For the text-containing cell, return its midpoint in (x, y) coordinate format. 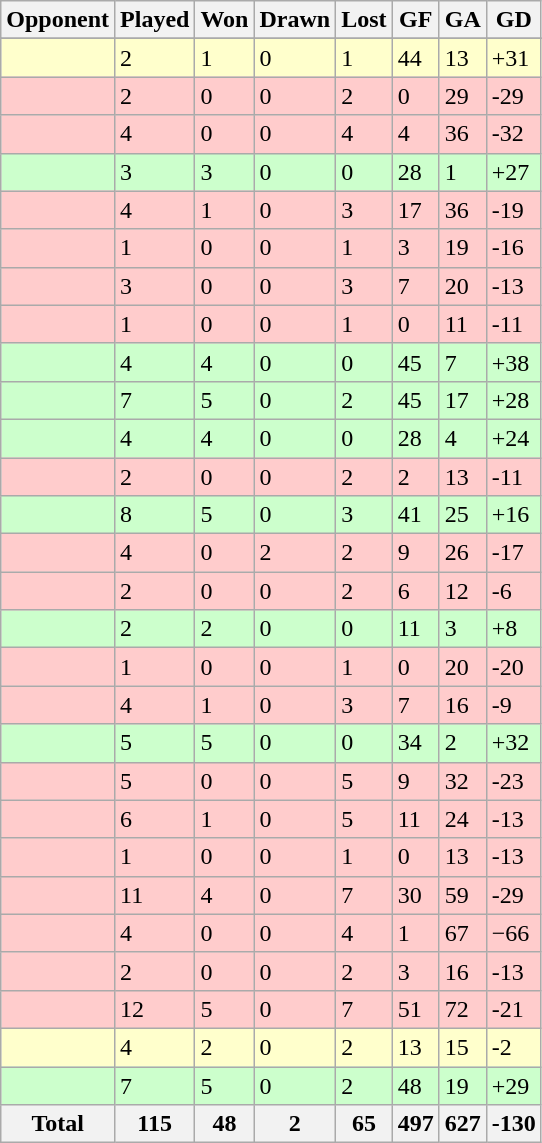
627 (462, 1124)
Drawn (295, 20)
-130 (514, 1124)
+32 (514, 743)
-6 (514, 591)
32 (462, 781)
+31 (514, 58)
+24 (514, 438)
-21 (514, 1009)
-17 (514, 553)
+16 (514, 515)
41 (416, 515)
Opponent (58, 20)
-9 (514, 705)
-16 (514, 248)
72 (462, 1009)
+29 (514, 1085)
67 (462, 933)
497 (416, 1124)
26 (462, 553)
-20 (514, 667)
29 (462, 96)
115 (155, 1124)
51 (416, 1009)
34 (416, 743)
30 (416, 895)
Won (224, 20)
15 (462, 1047)
-2 (514, 1047)
GD (514, 20)
+28 (514, 400)
25 (462, 515)
−66 (514, 933)
+27 (514, 172)
8 (155, 515)
GF (416, 20)
Total (58, 1124)
GA (462, 20)
44 (416, 58)
59 (462, 895)
65 (364, 1124)
+8 (514, 629)
-23 (514, 781)
-19 (514, 210)
Played (155, 20)
Lost (364, 20)
+38 (514, 362)
-32 (514, 134)
24 (462, 819)
